Determine the [X, Y] coordinate at the center of the cell enclosing the given text.  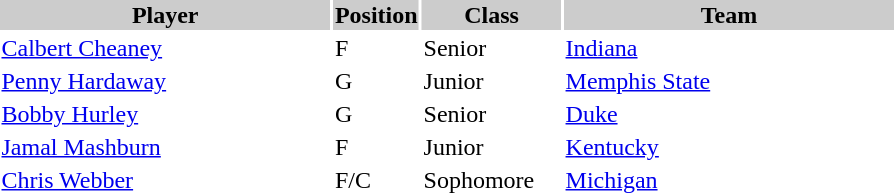
Duke [729, 114]
Kentucky [729, 147]
Team [729, 15]
Calbert Cheaney [165, 48]
Indiana [729, 48]
Penny Hardaway [165, 81]
Memphis State [729, 81]
Class [492, 15]
Jamal Mashburn [165, 147]
Bobby Hurley [165, 114]
Player [165, 15]
Position [376, 15]
